For the text-containing cell, return its midpoint in (x, y) coordinate format. 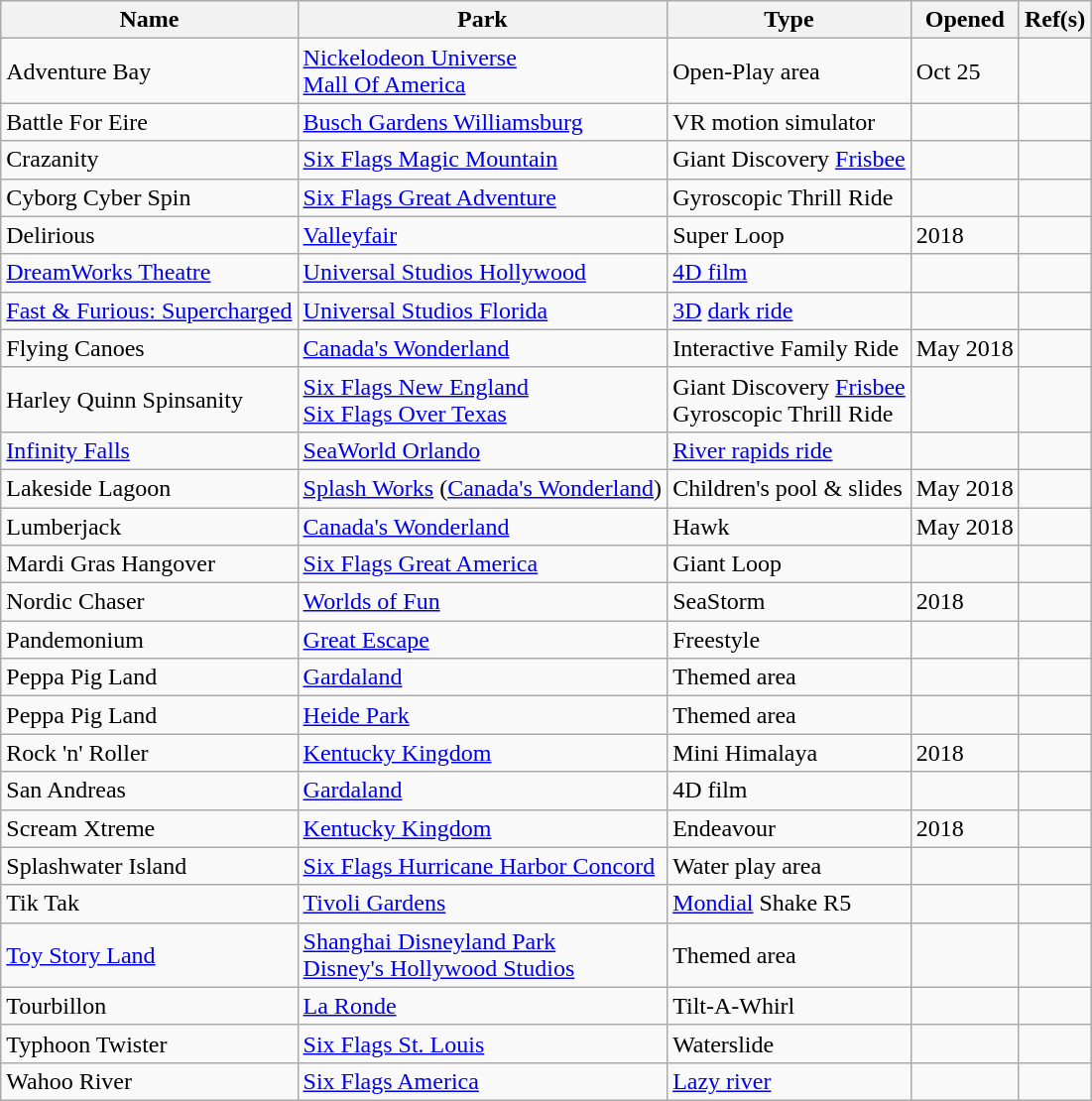
Tilt-A-Whirl (789, 1006)
Cyborg Cyber Spin (149, 197)
Battle For Eire (149, 122)
Splash Works (Canada's Wonderland) (482, 488)
Interactive Family Ride (789, 348)
San Andreas (149, 791)
Super Loop (789, 235)
Tourbillon (149, 1006)
Type (789, 20)
Mini Himalaya (789, 753)
Scream Xtreme (149, 828)
Universal Studios Hollywood (482, 273)
Infinity Falls (149, 450)
Freestyle (789, 640)
Universal Studios Florida (482, 310)
Endeavour (789, 828)
Six Flags St. Louis (482, 1043)
Waterslide (789, 1043)
Children's pool & slides (789, 488)
Water play area (789, 866)
Giant Discovery Frisbee (789, 160)
Flying Canoes (149, 348)
VR motion simulator (789, 122)
Six Flags New England Six Flags Over Texas (482, 399)
Worlds of Fun (482, 602)
Lumberjack (149, 527)
Lakeside Lagoon (149, 488)
Giant Discovery Frisbee Gyroscopic Thrill Ride (789, 399)
Crazanity (149, 160)
Six Flags Great America (482, 564)
Oct 25 (964, 71)
Name (149, 20)
Six Flags Magic Mountain (482, 160)
Mondial Shake R5 (789, 904)
Adventure Bay (149, 71)
Six Flags Great Adventure (482, 197)
Tik Tak (149, 904)
Splashwater Island (149, 866)
Hawk (789, 527)
Opened (964, 20)
Typhoon Twister (149, 1043)
Park (482, 20)
Mardi Gras Hangover (149, 564)
Great Escape (482, 640)
Valleyfair (482, 235)
Lazy river (789, 1081)
Six Flags Hurricane Harbor Concord (482, 866)
Heide Park (482, 715)
Pandemonium (149, 640)
Delirious (149, 235)
Nordic Chaser (149, 602)
Shanghai Disneyland Park Disney's Hollywood Studios (482, 954)
Gyroscopic Thrill Ride (789, 197)
Fast & Furious: Supercharged (149, 310)
Six Flags America (482, 1081)
Toy Story Land (149, 954)
SeaStorm (789, 602)
Busch Gardens Williamsburg (482, 122)
Ref(s) (1054, 20)
SeaWorld Orlando (482, 450)
DreamWorks Theatre (149, 273)
Giant Loop (789, 564)
Rock 'n' Roller (149, 753)
Open-Play area (789, 71)
Nickelodeon UniverseMall Of America (482, 71)
Tivoli Gardens (482, 904)
Wahoo River (149, 1081)
Harley Quinn Spinsanity (149, 399)
3D dark ride (789, 310)
River rapids ride (789, 450)
La Ronde (482, 1006)
